Return the (X, Y) coordinate for the center point of the cell that contains the specified text.  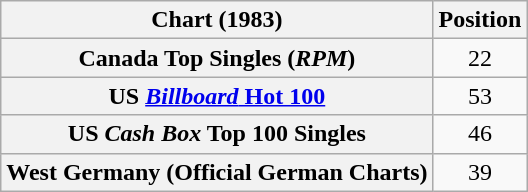
Chart (1983) (217, 20)
Canada Top Singles (RPM) (217, 58)
Position (480, 20)
US Cash Box Top 100 Singles (217, 134)
46 (480, 134)
39 (480, 172)
West Germany (Official German Charts) (217, 172)
US Billboard Hot 100 (217, 96)
53 (480, 96)
22 (480, 58)
